Search for the cell housing the specified text and yield its (X, Y) center coordinate. 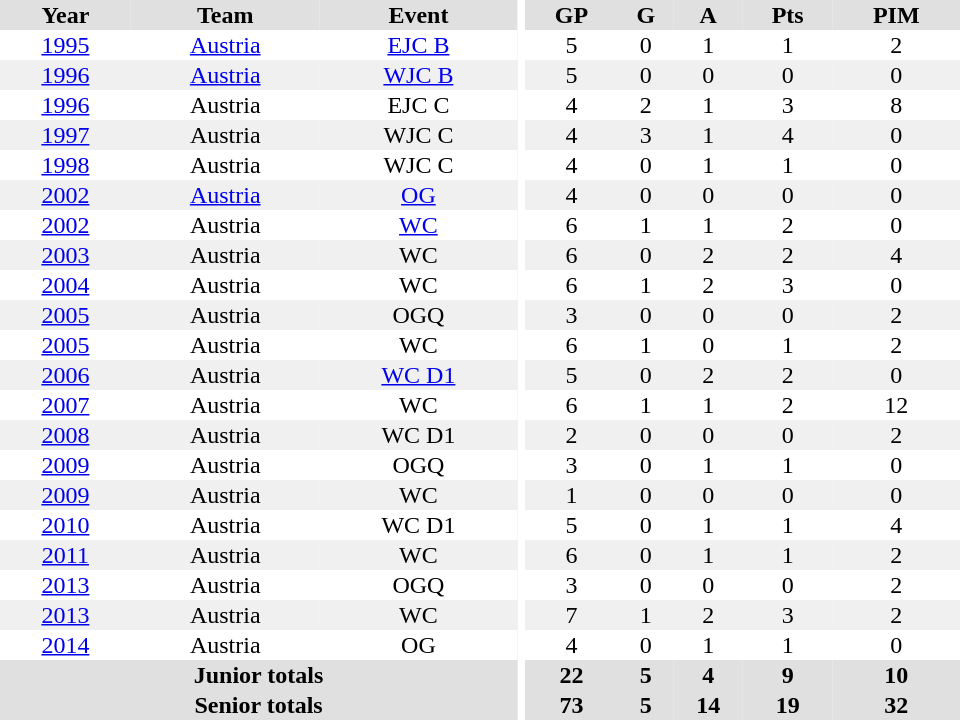
19 (788, 705)
1995 (66, 45)
2006 (66, 375)
2003 (66, 255)
9 (788, 675)
73 (572, 705)
10 (896, 675)
Event (418, 15)
Senior totals (258, 705)
PIM (896, 15)
22 (572, 675)
Junior totals (258, 675)
EJC B (418, 45)
32 (896, 705)
GP (572, 15)
2007 (66, 405)
2010 (66, 525)
1998 (66, 165)
2011 (66, 555)
7 (572, 615)
Pts (788, 15)
Team (226, 15)
A (708, 15)
14 (708, 705)
8 (896, 105)
1997 (66, 135)
G (646, 15)
12 (896, 405)
2014 (66, 645)
2008 (66, 435)
WJC B (418, 75)
EJC C (418, 105)
2004 (66, 285)
Year (66, 15)
